Extract the [X, Y] coordinate from the center of the cell holding the provided text.  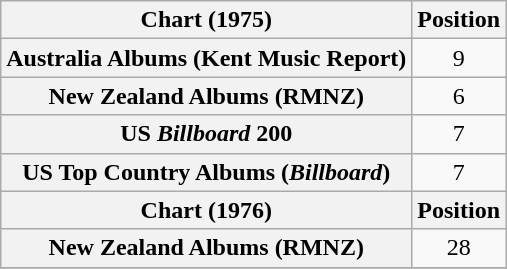
28 [459, 248]
US Top Country Albums (Billboard) [206, 172]
Chart (1976) [206, 210]
6 [459, 96]
US Billboard 200 [206, 134]
Australia Albums (Kent Music Report) [206, 58]
Chart (1975) [206, 20]
9 [459, 58]
